Return (x, y) of the center of cell containing provided text 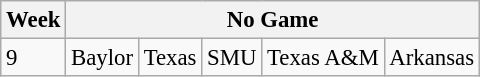
SMU (232, 58)
9 (34, 58)
Arkansas (432, 58)
Baylor (102, 58)
Week (34, 20)
No Game (273, 20)
Texas (170, 58)
Texas A&M (323, 58)
